Locate the cell with the specified text and output its [X, Y] center coordinate. 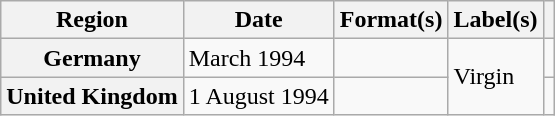
Date [258, 20]
United Kingdom [92, 96]
Germany [92, 58]
Virgin [496, 77]
Region [92, 20]
1 August 1994 [258, 96]
March 1994 [258, 58]
Format(s) [391, 20]
Label(s) [496, 20]
